Search for the cell housing the specified text and yield its (x, y) center coordinate. 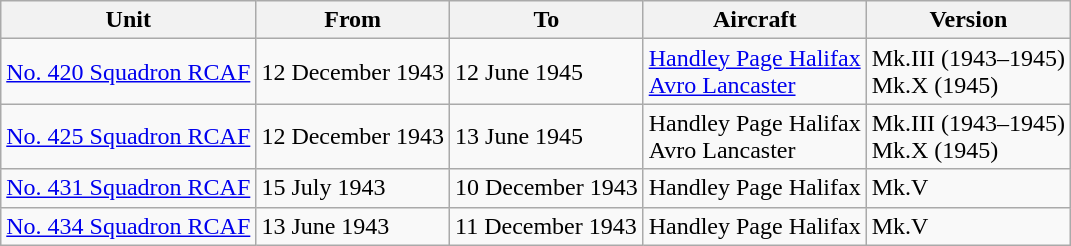
13 June 1945 (547, 136)
To (547, 20)
No. 420 Squadron RCAF (128, 72)
No. 434 Squadron RCAF (128, 226)
10 December 1943 (547, 188)
13 June 1943 (353, 226)
Aircraft (754, 20)
No. 431 Squadron RCAF (128, 188)
From (353, 20)
Unit (128, 20)
No. 425 Squadron RCAF (128, 136)
11 December 1943 (547, 226)
15 July 1943 (353, 188)
12 June 1945 (547, 72)
Version (968, 20)
